Return (X, Y) of the center of cell containing provided text 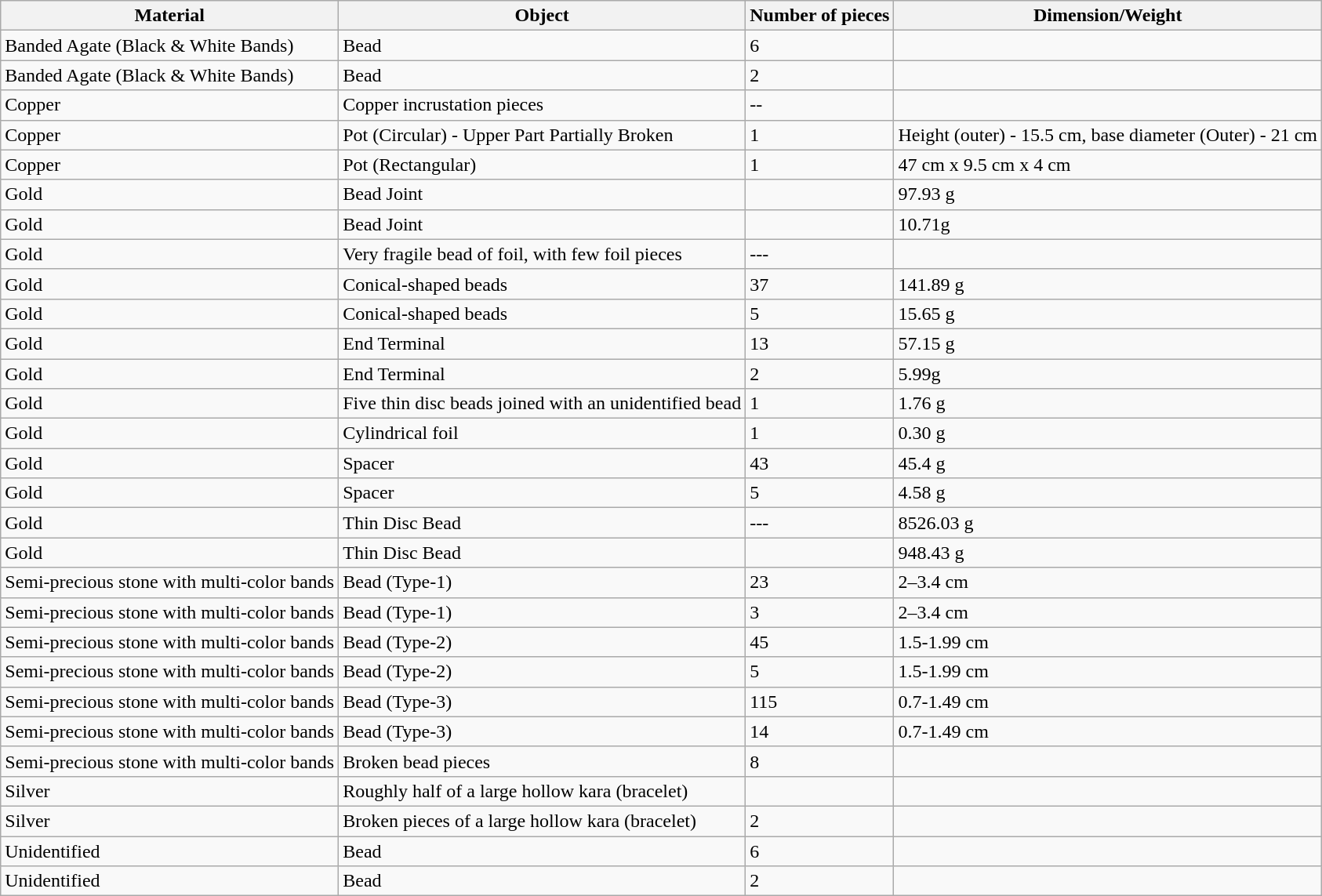
8526.03 g (1108, 523)
5.99g (1108, 374)
3 (820, 612)
23 (820, 582)
-- (820, 105)
Object (543, 16)
45.4 g (1108, 463)
Height (outer) - 15.5 cm, base diameter (Outer) - 21 cm (1108, 135)
37 (820, 284)
0.30 g (1108, 433)
45 (820, 642)
Roughly half of a large hollow kara (bracelet) (543, 791)
Number of pieces (820, 16)
Cylindrical foil (543, 433)
948.43 g (1108, 553)
Pot (Rectangular) (543, 165)
8 (820, 761)
Five thin disc beads joined with an unidentified bead (543, 404)
Copper incrustation pieces (543, 105)
10.71g (1108, 224)
13 (820, 343)
14 (820, 731)
15.65 g (1108, 314)
47 cm x 9.5 cm x 4 cm (1108, 165)
Very fragile bead of foil, with few foil pieces (543, 254)
Material (169, 16)
97.93 g (1108, 194)
1.76 g (1108, 404)
141.89 g (1108, 284)
Broken pieces of a large hollow kara (bracelet) (543, 821)
43 (820, 463)
115 (820, 702)
Dimension/Weight (1108, 16)
Pot (Circular) - Upper Part Partially Broken (543, 135)
4.58 g (1108, 493)
57.15 g (1108, 343)
Broken bead pieces (543, 761)
